Provide the (X, Y) coordinate of the cell's center where the given text is located.  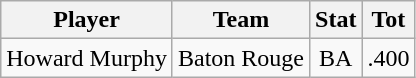
.400 (388, 58)
Player (87, 20)
Tot (388, 20)
Team (240, 20)
Baton Rouge (240, 58)
BA (336, 58)
Stat (336, 20)
Howard Murphy (87, 58)
